For the text-containing cell, return its midpoint in [x, y] coordinate format. 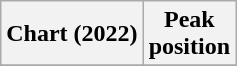
Chart (2022) [72, 34]
Peakposition [189, 34]
